Pinpoint the cell where the given text exists, returning its (X, Y) midpoint coordinate. 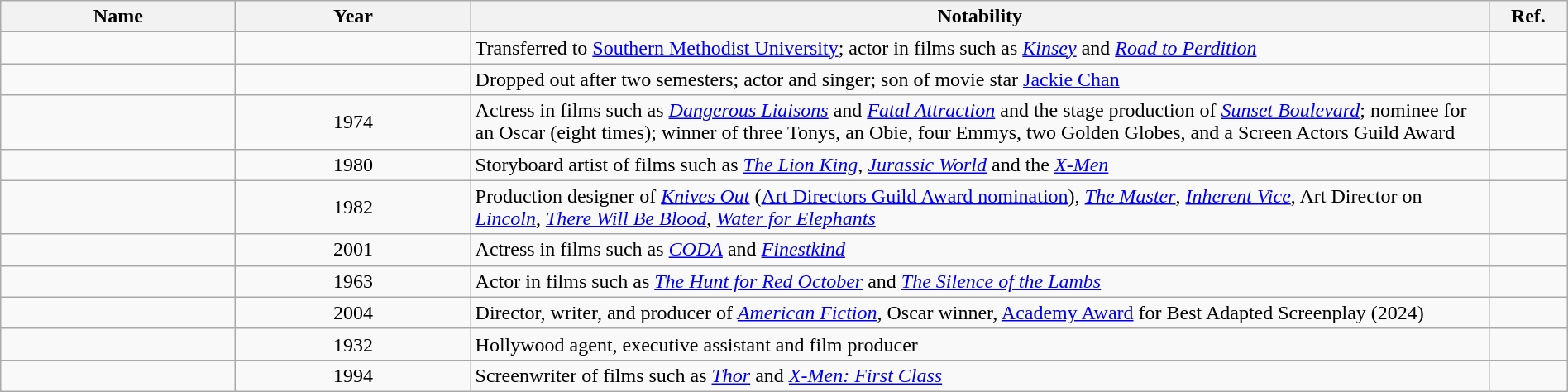
Storyboard artist of films such as The Lion King, Jurassic World and the X-Men (979, 165)
Notability (979, 17)
Director, writer, and producer of American Fiction, Oscar winner, Academy Award for Best Adapted Screenplay (2024) (979, 313)
Ref. (1528, 17)
Screenwriter of films such as Thor and X-Men: First Class (979, 375)
1932 (353, 344)
Name (118, 17)
Transferred to Southern Methodist University; actor in films such as Kinsey and Road to Perdition (979, 48)
1974 (353, 122)
Dropped out after two semesters; actor and singer; son of movie star Jackie Chan (979, 79)
1994 (353, 375)
Year (353, 17)
1982 (353, 207)
2001 (353, 250)
1963 (353, 281)
1980 (353, 165)
Actress in films such as CODA and Finestkind (979, 250)
2004 (353, 313)
Actor in films such as The Hunt for Red October and The Silence of the Lambs (979, 281)
Hollywood agent, executive assistant and film producer (979, 344)
